Search for the cell housing the specified text and yield its (X, Y) center coordinate. 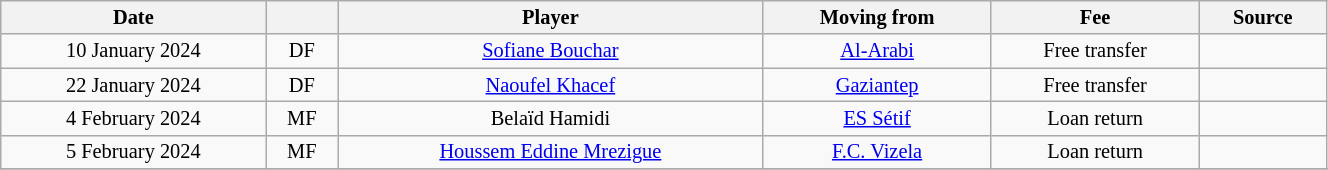
22 January 2024 (134, 85)
Al-Arabi (877, 51)
Sofiane Bouchar (550, 51)
Houssem Eddine Mrezigue (550, 152)
F.C. Vizela (877, 152)
Player (550, 17)
Date (134, 17)
Gaziantep (877, 85)
10 January 2024 (134, 51)
Source (1262, 17)
Naoufel Khacef (550, 85)
Belaïd Hamidi (550, 118)
5 February 2024 (134, 152)
Moving from (877, 17)
4 February 2024 (134, 118)
Fee (1095, 17)
ES Sétif (877, 118)
